Extract the [x, y] coordinate from the center of the cell holding the provided text.  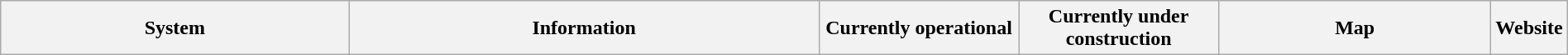
Currently under construction [1119, 28]
Map [1355, 28]
Information [584, 28]
Currently operational [918, 28]
System [175, 28]
Website [1529, 28]
